Find where the given text appears and provide that cell's center as (x, y) coordinate. 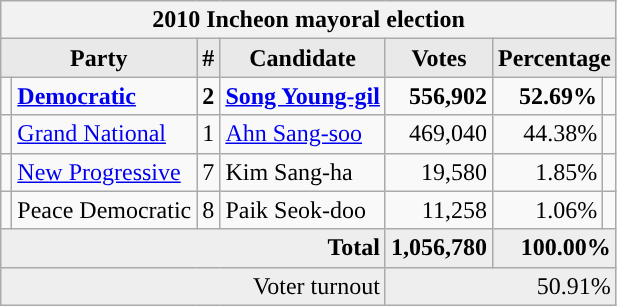
52.69% (547, 96)
1,056,780 (438, 248)
Kim Sang-ha (303, 172)
7 (208, 172)
1.85% (547, 172)
Grand National (104, 134)
2010 Incheon mayoral election (309, 20)
8 (208, 210)
1.06% (547, 210)
2 (208, 96)
Paik Seok-doo (303, 210)
1 (208, 134)
100.00% (554, 248)
Percentage (554, 58)
50.91% (500, 286)
# (208, 58)
44.38% (547, 134)
11,258 (438, 210)
Ahn Sang-soo (303, 134)
Democratic (104, 96)
New Progressive (104, 172)
19,580 (438, 172)
Voter turnout (194, 286)
469,040 (438, 134)
Candidate (303, 58)
Party (99, 58)
Peace Democratic (104, 210)
Total (194, 248)
556,902 (438, 96)
Votes (438, 58)
Song Young-gil (303, 96)
